Scan for the cell matching the given text and deliver its [x, y] coordinate at center. 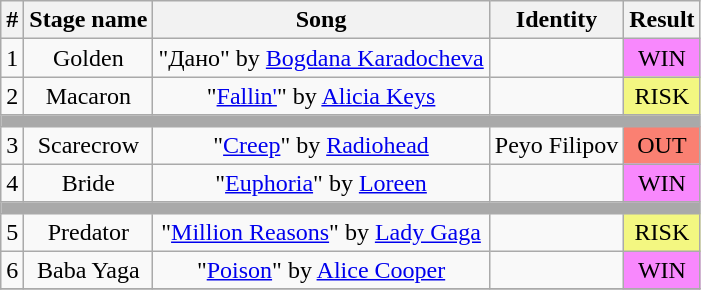
Bride [88, 183]
"Million Reasons" by Lady Gaga [321, 232]
Peyo Filipov [556, 145]
Song [321, 20]
"Fallin'" by Alicia Keys [321, 96]
Stage name [88, 20]
4 [12, 183]
6 [12, 270]
Baba Yaga [88, 270]
"Poison" by Alice Cooper [321, 270]
"Euphoria" by Loreen [321, 183]
2 [12, 96]
Result [662, 20]
"Дано" by Bogdana Karadocheva [321, 58]
3 [12, 145]
Golden [88, 58]
5 [12, 232]
1 [12, 58]
Predator [88, 232]
OUT [662, 145]
"Creep" by Radiohead [321, 145]
Macaron [88, 96]
# [12, 20]
Scarecrow [88, 145]
Identity [556, 20]
